Capture the cell that displays the provided text and extract its (x, y) central coordinate. 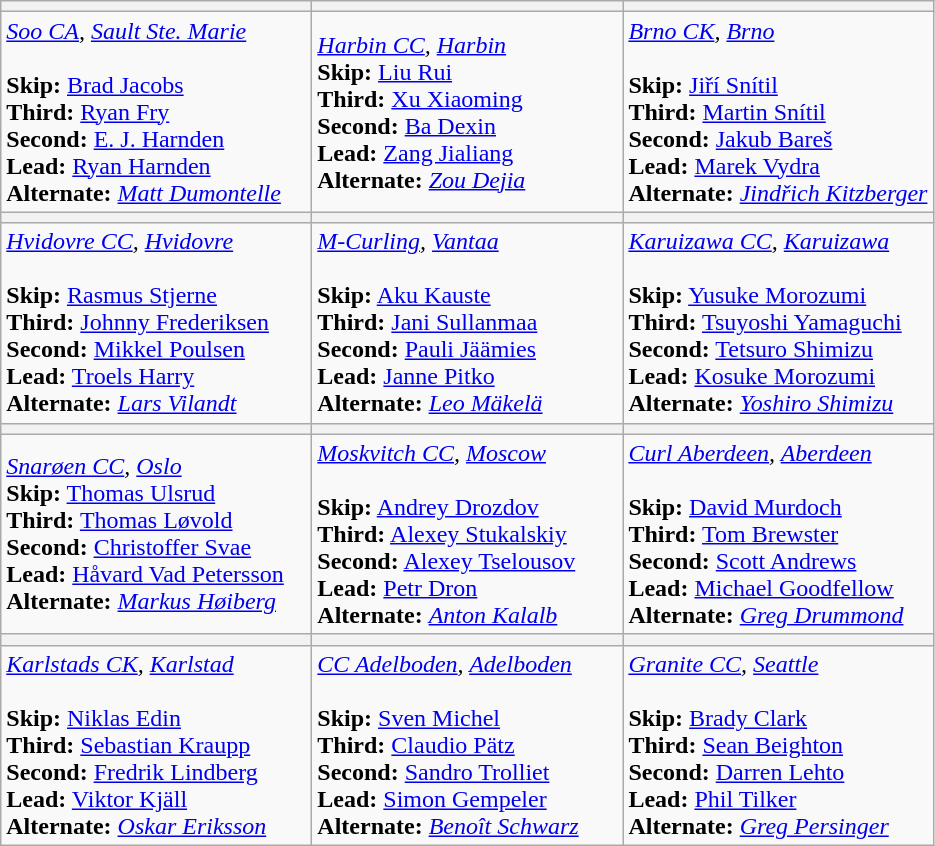
Karlstads CK, KarlstadSkip: Niklas Edin Third: Sebastian Kraupp Second: Fredrik Lindberg Lead: Viktor Kjäll Alternate: Oskar Eriksson (156, 745)
Soo CA, Sault Ste. MarieSkip: Brad Jacobs Third: Ryan Fry Second: E. J. Harnden Lead: Ryan Harnden Alternate: Matt Dumontelle (156, 112)
Harbin CC, HarbinSkip: Liu Rui Third: Xu Xiaoming Second: Ba Dexin Lead: Zang Jialiang Alternate: Zou Dejia (468, 112)
Moskvitch CC, Moscow Skip: Andrey Drozdov Third: Alexey Stukalskiy Second: Alexey Tselousov Lead: Petr Dron Alternate: Anton Kalalb (468, 534)
M-Curling, Vantaa Skip: Aku Kauste Third: Jani Sullanmaa Second: Pauli Jäämies Lead: Janne Pitko Alternate: Leo Mäkelä (468, 323)
Karuizawa CC, Karuizawa Skip: Yusuke Morozumi Third: Tsuyoshi Yamaguchi Second: Tetsuro Shimizu Lead: Kosuke Morozumi Alternate: Yoshiro Shimizu (778, 323)
Granite CC, SeattleSkip: Brady Clark Third: Sean Beighton Second: Darren Lehto Lead: Phil Tilker Alternate: Greg Persinger (778, 745)
Snarøen CC, OsloSkip: Thomas Ulsrud Third: Thomas Løvold Second: Christoffer Svae Lead: Håvard Vad Petersson Alternate: Markus Høiberg (156, 534)
CC Adelboden, AdelbodenSkip: Sven Michel Third: Claudio Pätz Second: Sandro Trolliet Lead: Simon Gempeler Alternate: Benoît Schwarz (468, 745)
Curl Aberdeen, AberdeenSkip: David Murdoch Third: Tom Brewster Second: Scott Andrews Lead: Michael Goodfellow Alternate: Greg Drummond (778, 534)
Brno CK, BrnoSkip: Jiří Snítil Third: Martin Snítil Second: Jakub Bareš Lead: Marek Vydra Alternate: Jindřich Kitzberger (778, 112)
Hvidovre CC, Hvidovre Skip: Rasmus Stjerne Third: Johnny Frederiksen Second: Mikkel Poulsen Lead: Troels Harry Alternate: Lars Vilandt (156, 323)
